Scan for the cell matching the given text and deliver its [x, y] coordinate at center. 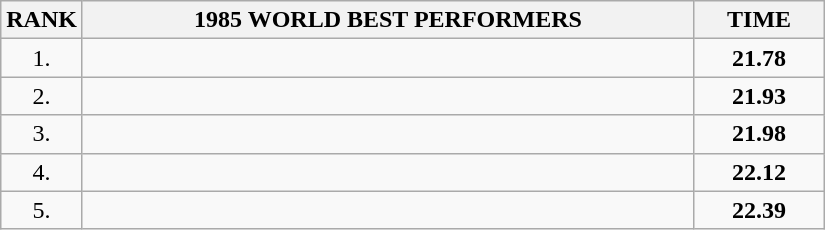
21.78 [760, 58]
1985 WORLD BEST PERFORMERS [388, 20]
21.93 [760, 96]
4. [42, 172]
22.39 [760, 210]
3. [42, 134]
RANK [42, 20]
1. [42, 58]
2. [42, 96]
21.98 [760, 134]
5. [42, 210]
TIME [760, 20]
22.12 [760, 172]
